Find where the given text appears and provide that cell's center as [x, y] coordinate. 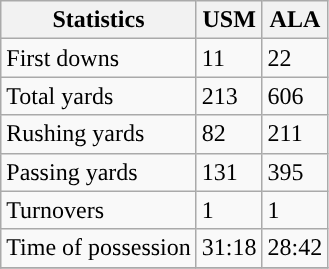
Rushing yards [99, 134]
First downs [99, 58]
82 [229, 134]
31:18 [229, 248]
Turnovers [99, 210]
11 [229, 58]
606 [295, 96]
211 [295, 134]
395 [295, 172]
Time of possession [99, 248]
Statistics [99, 20]
213 [229, 96]
131 [229, 172]
ALA [295, 20]
22 [295, 58]
Total yards [99, 96]
USM [229, 20]
28:42 [295, 248]
Passing yards [99, 172]
